Pinpoint the cell where the given text exists, returning its [x, y] midpoint coordinate. 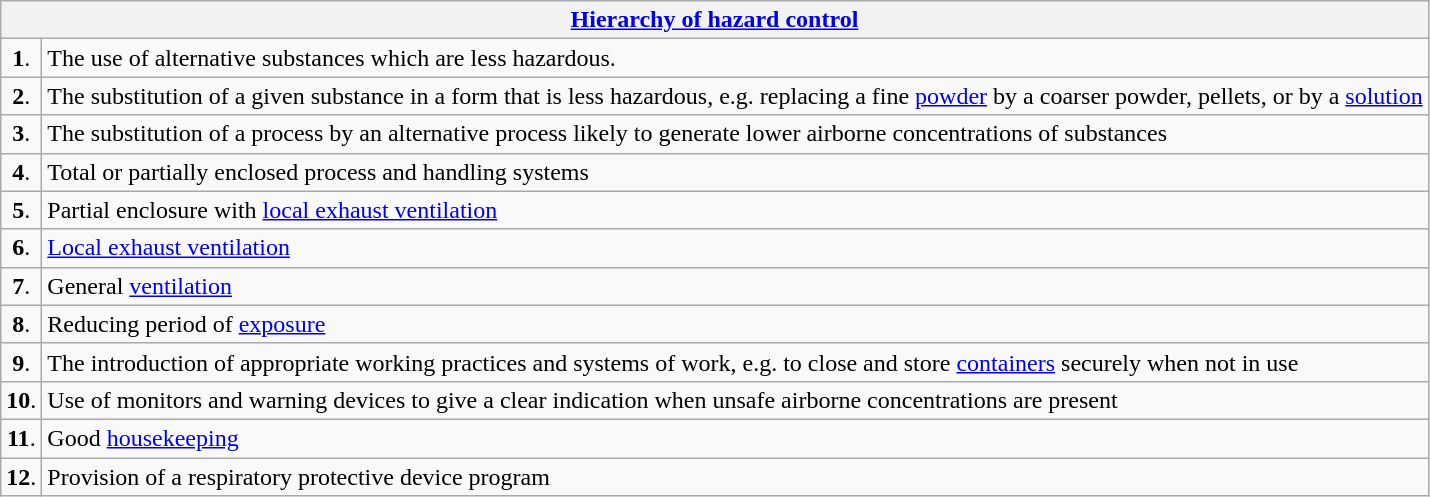
The use of alternative substances which are less hazardous. [735, 58]
7. [22, 286]
Reducing period of exposure [735, 324]
12. [22, 477]
11. [22, 438]
5. [22, 210]
Total or partially enclosed process and handling systems [735, 172]
The substitution of a given substance in a form that is less hazardous, e.g. replacing a fine powder by a coarser powder, pellets, or by a solution [735, 96]
Hierarchy of hazard control [714, 20]
9. [22, 362]
10. [22, 400]
The substitution of a process by an alternative process likely to generate lower airborne concentrations of substances [735, 134]
Provision of a respiratory protective device program [735, 477]
1. [22, 58]
4. [22, 172]
8. [22, 324]
General ventilation [735, 286]
Local exhaust ventilation [735, 248]
2. [22, 96]
6. [22, 248]
Good housekeeping [735, 438]
Partial enclosure with local exhaust ventilation [735, 210]
3. [22, 134]
Use of monitors and warning devices to give a clear indication when unsafe airborne concentrations are present [735, 400]
The introduction of appropriate working practices and systems of work, e.g. to close and store containers securely when not in use [735, 362]
